From the cell containing the given text, extract its center point as (x, y) coordinate. 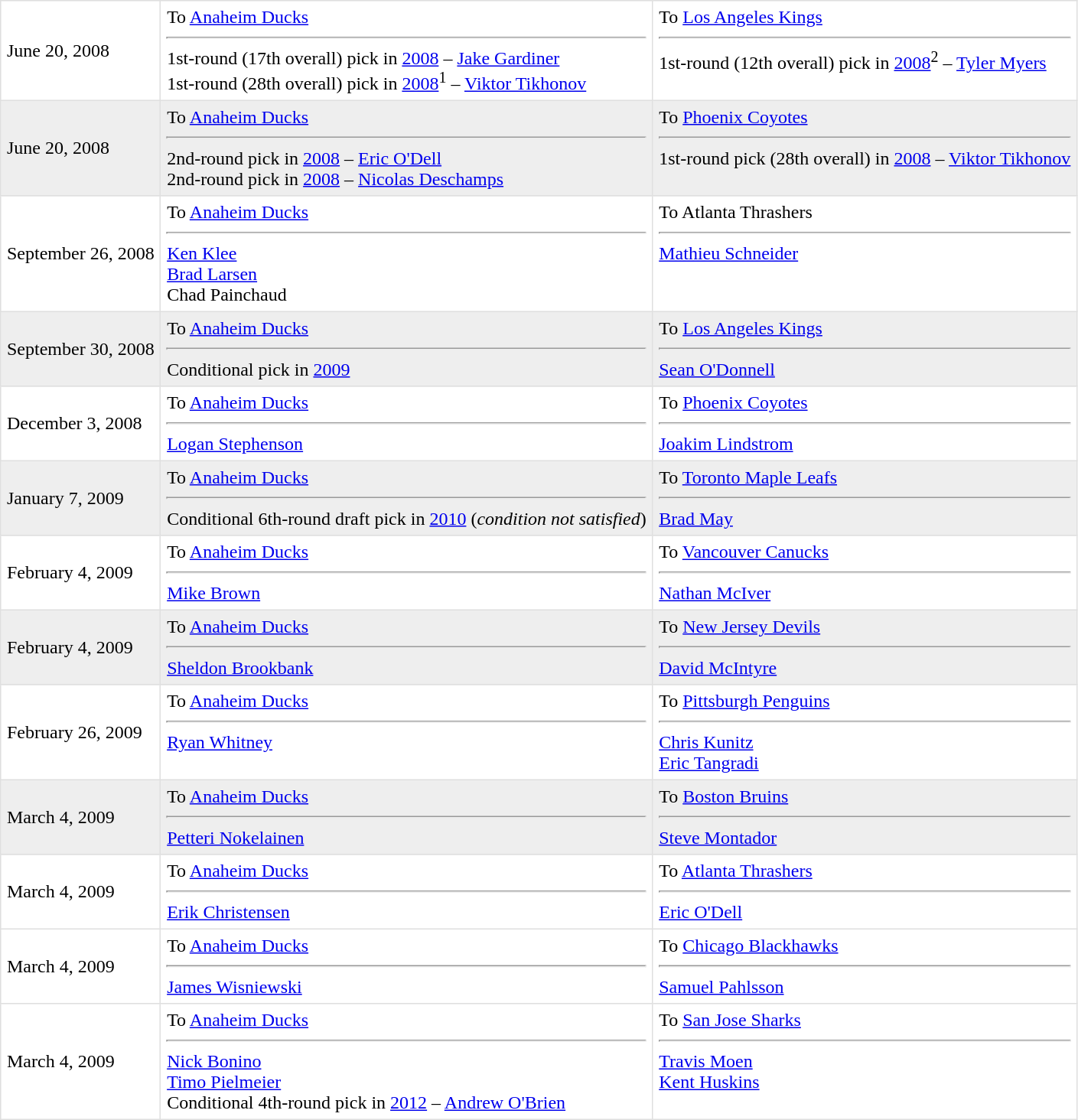
September 30, 2008 (81, 350)
To San Jose Sharks Travis MoenKent Huskins (865, 1062)
To Anaheim Ducks 1st-round (17th overall) pick in 2008 – Jake Gardiner1st-round (28th overall) pick in 20081 – Viktor Tikhonov (407, 50)
To Anaheim Ducks Conditional pick in 2009 (407, 350)
To Anaheim Ducks Nick BoninoTimo PielmeierConditional 4th-round pick in 2012 – Andrew O'Brien (407, 1062)
To Vancouver Canucks Nathan McIver (865, 573)
To Anaheim Ducks Petteri Nokelainen (407, 818)
To Atlanta Thrashers Mathieu Schneider (865, 254)
To Phoenix Coyotes Joakim Lindstrom (865, 424)
To Anaheim Ducks James Wisniewski (407, 967)
To Anaheim Ducks 2nd-round pick in 2008 – Eric O'Dell2nd-round pick in 2008 – Nicolas Deschamps (407, 148)
To Anaheim Ducks Erik Christensen (407, 892)
To Toronto Maple Leafs Brad May (865, 499)
January 7, 2009 (81, 499)
To Anaheim Ducks Sheldon Brookbank (407, 648)
To Los Angeles Kings Sean O'Donnell (865, 350)
To Los Angeles Kings 1st-round (12th overall) pick in 20082 – Tyler Myers (865, 50)
To Anaheim Ducks Ken KleeBrad LarsenChad Painchaud (407, 254)
To Anaheim Ducks Conditional 6th-round draft pick in 2010 (condition not satisfied) (407, 499)
To Anaheim Ducks Logan Stephenson (407, 424)
To Atlanta Thrashers Eric O'Dell (865, 892)
December 3, 2008 (81, 424)
February 26, 2009 (81, 732)
To New Jersey Devils David McIntyre (865, 648)
To Phoenix Coyotes 1st-round pick (28th overall) in 2008 – Viktor Tikhonov (865, 148)
To Chicago Blackhawks Samuel Pahlsson (865, 967)
To Anaheim Ducks Ryan Whitney (407, 732)
September 26, 2008 (81, 254)
To Pittsburgh Penguins Chris KunitzEric Tangradi (865, 732)
To Anaheim Ducks Mike Brown (407, 573)
To Boston Bruins Steve Montador (865, 818)
